Return [x, y] of the center of cell containing provided text 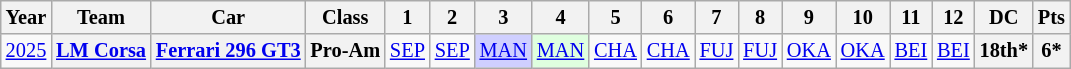
18th* [1004, 51]
6 [668, 17]
12 [954, 17]
Pro-Am [346, 51]
1 [408, 17]
Year [26, 17]
2 [452, 17]
Team [101, 17]
7 [717, 17]
9 [809, 17]
3 [504, 17]
Pts [1052, 17]
6* [1052, 51]
4 [560, 17]
11 [912, 17]
2025 [26, 51]
Ferrari 296 GT3 [228, 51]
Car [228, 17]
5 [616, 17]
10 [863, 17]
DC [1004, 17]
Class [346, 17]
LM Corsa [101, 51]
8 [760, 17]
